Detect which cell encompasses the target text, then output its [X, Y] center coordinate. 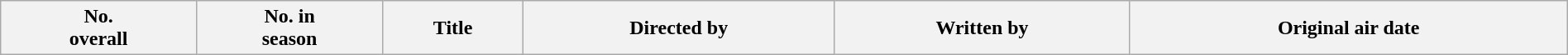
Title [453, 28]
Directed by [678, 28]
Original air date [1348, 28]
No. inseason [289, 28]
No.overall [99, 28]
Written by [982, 28]
